Provide the (x, y) coordinate of the cell's center where the given text is located.  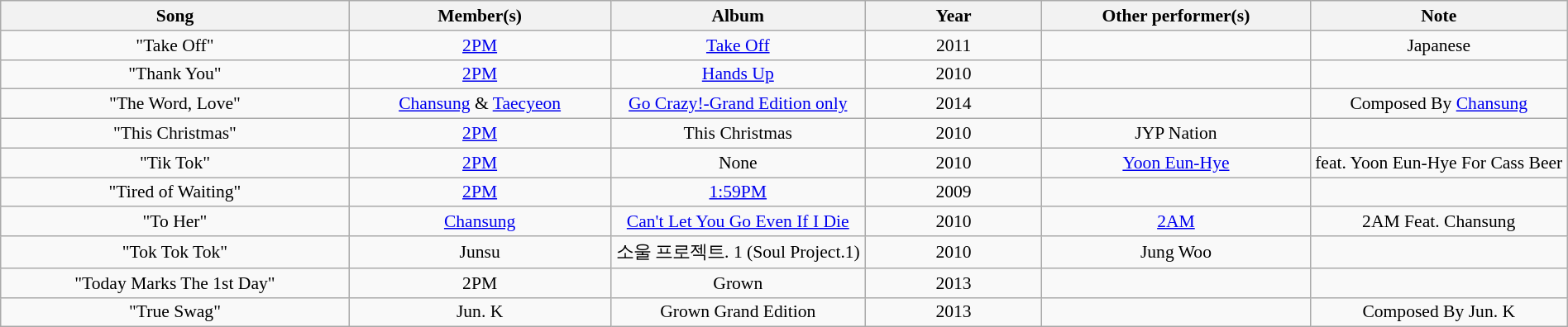
Can't Let You Go Even If I Die (738, 221)
2AM (1176, 221)
This Christmas (738, 133)
"True Swag" (175, 312)
"To Her" (175, 221)
Other performer(s) (1176, 16)
Jung Woo (1176, 253)
"This Christmas" (175, 133)
Jun. K (480, 312)
"Thank You" (175, 74)
feat. Yoon Eun-Hye For Cass Beer (1439, 163)
Member(s) (480, 16)
Take Off (738, 45)
소울 프로젝트. 1 (Soul Project.1) (738, 253)
"Take Off" (175, 45)
2AM Feat. Chansung (1439, 221)
"The Word, Love" (175, 104)
JYP Nation (1176, 133)
Yoon Eun-Hye (1176, 163)
"Tik Tok" (175, 163)
2011 (954, 45)
"Tok Tok Tok" (175, 253)
2009 (954, 192)
"Today Marks The 1st Day" (175, 282)
Grown (738, 282)
Note (1439, 16)
"Tired of Waiting" (175, 192)
Year (954, 16)
Chansung (480, 221)
2014 (954, 104)
Song (175, 16)
Junsu (480, 253)
Hands Up (738, 74)
Composed By Jun. K (1439, 312)
None (738, 163)
Grown Grand Edition (738, 312)
Japanese (1439, 45)
1:59PM (738, 192)
Go Crazy!-Grand Edition only (738, 104)
Chansung & Taecyeon (480, 104)
Album (738, 16)
Composed By Chansung (1439, 104)
